Capture the cell that displays the provided text and extract its [X, Y] central coordinate. 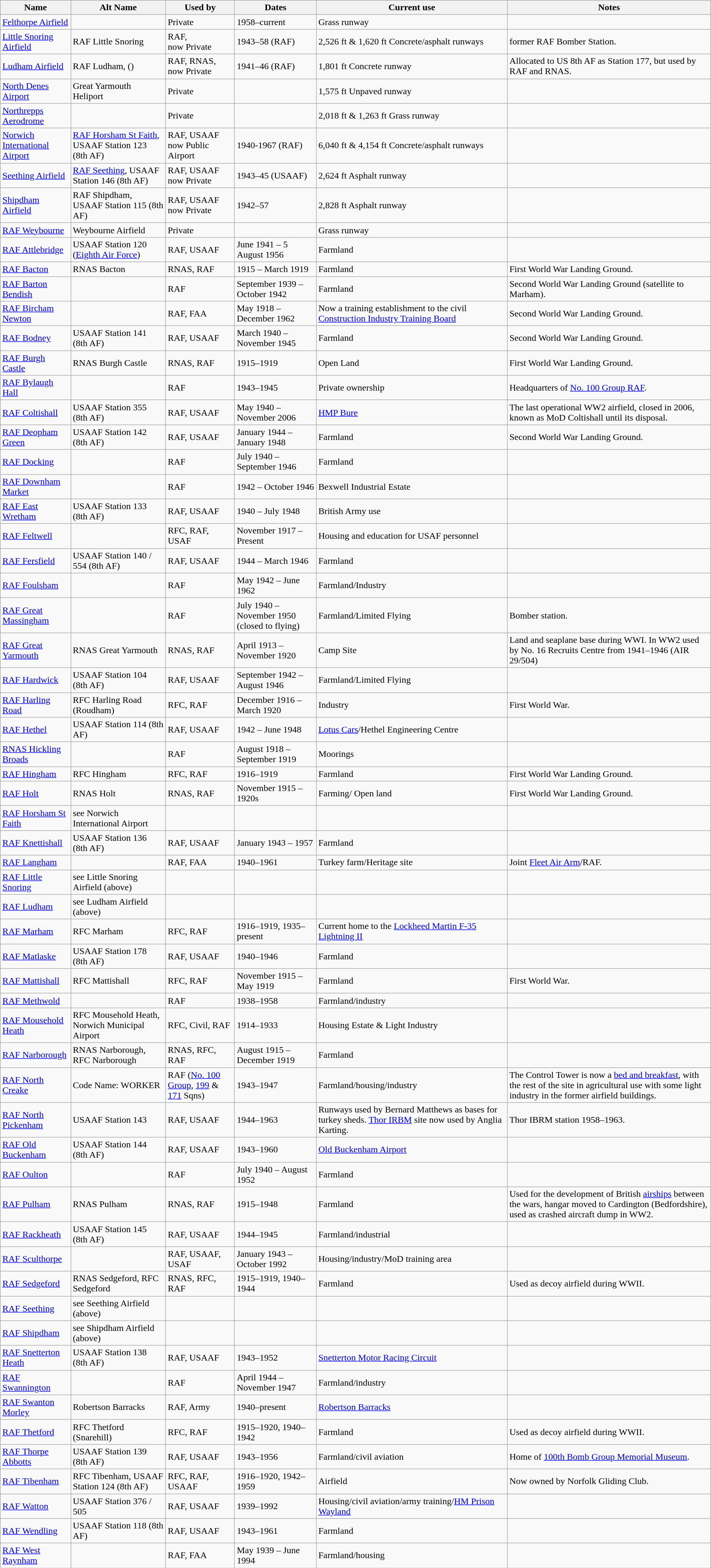
2,526 ft & 1,620 ft Concrete/asphalt runways [412, 42]
RAF North Creake [36, 1085]
RAF Swanton Morley [36, 1407]
January 1943 – October 1992 [276, 1259]
April 1944 – November 1947 [276, 1382]
USAAF Station 142 (8th AF) [118, 437]
RAF, Army [200, 1407]
USAAF Station 139 (8th AF) [118, 1457]
January 1943 – 1957 [276, 843]
1942 – June 1948 [276, 729]
RAF Feltwell [36, 536]
North Denes Airport [36, 91]
RFC, RAF, USAAF [200, 1481]
6,040 ft & 4,154 ft Concrete/asphalt runways [412, 146]
Used by [200, 8]
RFC Mattishall [118, 981]
USAAF Station 144 (8th AF) [118, 1150]
Snetterton Motor Racing Circuit [412, 1358]
USAAF Station 355 (8th AF) [118, 413]
1915 – March 1919 [276, 269]
2,624 ft Asphalt runway [412, 176]
1943–1952 [276, 1358]
Shipdham Airfield [36, 205]
USAAF Station 133 (8th AF) [118, 511]
March 1940 – November 1945 [276, 338]
Bomber station. [609, 615]
RNAS Hickling Broads [36, 755]
May 1940 – November 2006 [276, 413]
November 1917 – Present [276, 536]
RAF North Pickenham [36, 1120]
Housing/civil aviation/army training/HM Prison Wayland [412, 1506]
see Ludham Airfield (above) [118, 907]
1943–1956 [276, 1457]
Now owned by Norfolk Gliding Club. [609, 1481]
1914–1933 [276, 1025]
RAF Methwold [36, 1000]
RAF Great Yarmouth [36, 650]
RAF Thorpe Abbotts [36, 1457]
Private ownership [412, 388]
Weybourne Airfield [118, 230]
Runways used by Bernard Matthews as bases for turkey sheds. Thor IRBM site now used by Anglia Karting. [412, 1120]
Dates [276, 8]
The last operational WW2 airfield, closed in 2006, known as MoD Coltishall until its disposal. [609, 413]
Bexwell Industrial Estate [412, 486]
HMP Bure [412, 413]
RFC Mousehold Heath, Norwich Municipal Airport [118, 1025]
RAF Burgh Castle [36, 363]
RAF Deopham Green [36, 437]
RNAS Pulham [118, 1204]
Great Yarmouth Heliport [118, 91]
RAF Weybourne [36, 230]
1916–1919, 1935–present [276, 932]
July 1940 – September 1946 [276, 462]
1944–1963 [276, 1120]
RAF Ludham, () [118, 66]
1943–58 (RAF) [276, 42]
2,018 ft & 1,263 ft Grass runway [412, 116]
RAF Swannington [36, 1382]
USAAF Station 114 (8th AF) [118, 729]
RAF Narborough [36, 1055]
RAF Bacton [36, 269]
RAF Hardwick [36, 680]
Headquarters of No. 100 Group RAF. [609, 388]
RNAS Burgh Castle [118, 363]
Farmland/housing [412, 1555]
RAF Sculthorpe [36, 1259]
1940–1961 [276, 862]
RAF Marham [36, 932]
Airfield [412, 1481]
1944 – March 1946 [276, 561]
RFC Harling Road (Roudham) [118, 704]
Land and seaplane base during WWI. In WW2 used by No. 16 Recruits Centre from 1941–1946 (AIR 29/504) [609, 650]
USAAF Station 178 (8th AF) [118, 956]
British Army use [412, 511]
RAF, now Private [200, 42]
Farmland/industrial [412, 1234]
1915–1948 [276, 1204]
Industry [412, 704]
USAAF Station 376 / 505 [118, 1506]
RAF Shipdham, USAAF Station 115 (8th AF) [118, 205]
Farmland/Industry [412, 585]
Joint Fleet Air Arm/RAF. [609, 862]
RAF Docking [36, 462]
Name [36, 8]
USAAF Station 136 (8th AF) [118, 843]
USAAF Station 140 / 554 (8th AF) [118, 561]
RNAS Sedgeford, RFC Sedgeford [118, 1283]
RFC Tibenham, USAAF Station 124 (8th AF) [118, 1481]
1940 – July 1948 [276, 511]
RNAS Great Yarmouth [118, 650]
1943–1961 [276, 1531]
RAF Downham Market [36, 486]
RAF Mousehold Heath [36, 1025]
1943–1960 [276, 1150]
Lotus Cars/Hethel Engineering Centre [412, 729]
RAF Coltishall [36, 413]
RAF Thetford [36, 1432]
USAAF Station 104 (8th AF) [118, 680]
Norwich International Airport [36, 146]
Northrepps Aerodrome [36, 116]
1940–1946 [276, 956]
1941–46 (RAF) [276, 66]
1915–1920, 1940–1942 [276, 1432]
1943–1945 [276, 388]
1943–1947 [276, 1085]
September 1939 – October 1942 [276, 289]
1943–45 (USAAF) [276, 176]
RNAS Holt [118, 793]
1,801 ft Concrete runway [412, 66]
RAF Hingham [36, 774]
Old Buckenham Airport [412, 1150]
January 1944 – January 1948 [276, 437]
Moorings [412, 755]
RAF Pulham [36, 1204]
RAF West Raynham [36, 1555]
RAF Seething, USAAF Station 146 (8th AF) [118, 176]
RFC Hingham [118, 774]
RAF Snetterton Heath [36, 1358]
RAF Matlaske [36, 956]
RFC, RAF, USAF [200, 536]
1915–1919, 1940–1944 [276, 1283]
Open Land [412, 363]
RAF, USAAF now Public Airport [200, 146]
Code Name: WORKER [118, 1085]
RAF Bylaugh Hall [36, 388]
RAF Langham [36, 862]
see Shipdham Airfield (above) [118, 1333]
RAF, USAAF, USAF [200, 1259]
RFC Marham [118, 932]
RAF Seething [36, 1309]
RAF Knettishall [36, 843]
RAF Bodney [36, 338]
RAF Wendling [36, 1531]
1938–1958 [276, 1000]
May 1942 – June 1962 [276, 585]
RAF Watton [36, 1506]
July 1940 – November 1950 (closed to flying) [276, 615]
Now a training establishment to the civil Construction Industry Training Board [412, 314]
1940–present [276, 1407]
1915–1919 [276, 363]
Second World War Landing Ground (satellite to Marham). [609, 289]
2,828 ft Asphalt runway [412, 205]
RAF Barton Bendish [36, 289]
Ludham Airfield [36, 66]
Housing/industry/MoD training area [412, 1259]
August 1918 – September 1919 [276, 755]
RAF (No. 100 Group, 199 & 171 Sqns) [200, 1085]
Felthorpe Airfield [36, 22]
see Norwich International Airport [118, 818]
1916–1920, 1942–1959 [276, 1481]
RAF Fersfield [36, 561]
Little Snoring Airfield [36, 42]
RAF Horsham St Faith [36, 818]
RNAS Bacton [118, 269]
RAF Oulton [36, 1175]
RAF Harling Road [36, 704]
Camp Site [412, 650]
1916–1919 [276, 774]
May 1918 – December 1962 [276, 314]
RAF East Wretham [36, 511]
1939–1992 [276, 1506]
1942 – October 1946 [276, 486]
1,575 ft Unpaved runway [412, 91]
Current use [412, 8]
RAF Mattishall [36, 981]
April 1913 – November 1920 [276, 650]
November 1915 – 1920s [276, 793]
1944–1945 [276, 1234]
RAF Hethel [36, 729]
Home of 100th Bomb Group Memorial Museum. [609, 1457]
1940-1967 (RAF) [276, 146]
RAF Old Buckenham [36, 1150]
RNAS Narborough, RFC Narborough [118, 1055]
RAF Holt [36, 793]
RAF Shipdham [36, 1333]
Used for the development of British airships between the wars, hangar moved to Cardington (Bedfordshire), used as crashed aircraft dump in WW2. [609, 1204]
August 1915 – December 1919 [276, 1055]
RAF, RNAS, now Private [200, 66]
June 1941 – 5 August 1956 [276, 249]
RAF Rackheath [36, 1234]
December 1916 – March 1920 [276, 704]
USAAF Station 138 (8th AF) [118, 1358]
USAAF Station 118 (8th AF) [118, 1531]
1942–57 [276, 205]
Allocated to US 8th AF as Station 177, but used by RAF and RNAS. [609, 66]
RAF Ludham [36, 907]
RAF Horsham St Faith, USAAF Station 123 (8th AF) [118, 146]
Alt Name [118, 8]
RAF Bircham Newton [36, 314]
RFC, Civil, RAF [200, 1025]
July 1940 – August 1952 [276, 1175]
Current home to the Lockheed Martin F-35 Lightning II [412, 932]
RAF Tibenham [36, 1481]
USAAF Station 141 (8th AF) [118, 338]
RFC Thetford (Snarehill) [118, 1432]
1958–current [276, 22]
Farmland/housing/industry [412, 1085]
USAAF Station 143 [118, 1120]
Farmland/civil aviation [412, 1457]
May 1939 – June 1994 [276, 1555]
RAF Foulsham [36, 585]
November 1915 – May 1919 [276, 981]
Farming/ Open land [412, 793]
USAAF Station 120 (Eighth Air Force) [118, 249]
Housing and education for USAF personnel [412, 536]
September 1942 – August 1946 [276, 680]
Notes [609, 8]
Seething Airfield [36, 176]
Thor IBRM station 1958–1963. [609, 1120]
see Seething Airfield (above) [118, 1309]
Housing Estate & Light Industry [412, 1025]
RAF Sedgeford [36, 1283]
RAF Great Massingham [36, 615]
former RAF Bomber Station. [609, 42]
RAF Attlebridge [36, 249]
USAAF Station 145 (8th AF) [118, 1234]
see Little Snoring Airfield (above) [118, 882]
Turkey farm/Heritage site [412, 862]
